Search for the cell housing the specified text and yield its (x, y) center coordinate. 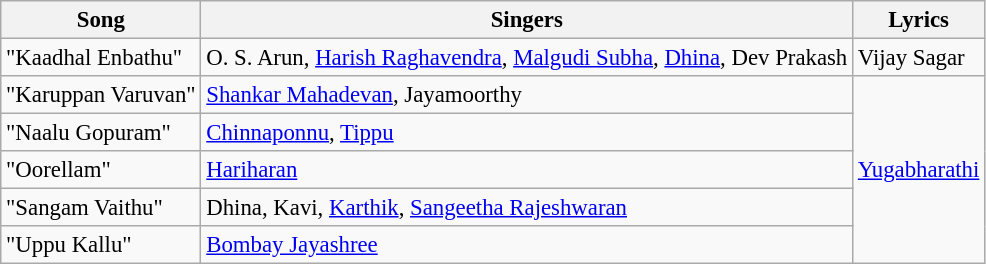
"Kaadhal Enbathu" (101, 58)
"Karuppan Varuvan" (101, 95)
Singers (527, 20)
Song (101, 20)
Chinnaponnu, Tippu (527, 133)
Yugabharathi (919, 170)
"Naalu Gopuram" (101, 133)
Lyrics (919, 20)
O. S. Arun, Harish Raghavendra, Malgudi Subha, Dhina, Dev Prakash (527, 58)
Vijay Sagar (919, 58)
Hariharan (527, 170)
"Uppu Kallu" (101, 245)
Bombay Jayashree (527, 245)
Dhina, Kavi, Karthik, Sangeetha Rajeshwaran (527, 208)
Shankar Mahadevan, Jayamoorthy (527, 95)
"Oorellam" (101, 170)
"Sangam Vaithu" (101, 208)
